Scan for the cell matching the given text and deliver its (x, y) coordinate at center. 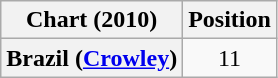
11 (230, 58)
Brazil (Crowley) (92, 58)
Chart (2010) (92, 20)
Position (230, 20)
